Return the [X, Y] coordinate for the center point of the cell that contains the specified text.  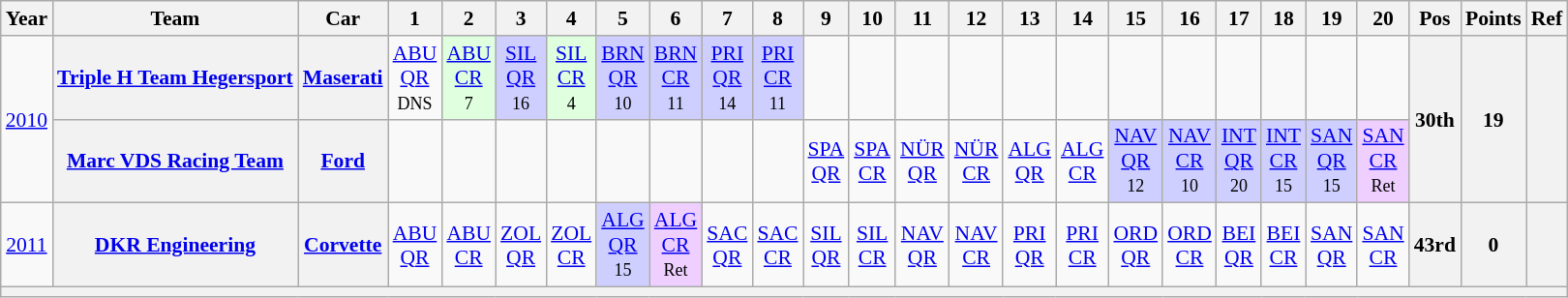
14 [1082, 18]
Team [175, 18]
PRIQR14 [727, 77]
9 [827, 18]
13 [1029, 18]
4 [571, 18]
17 [1239, 18]
BEICR [1283, 246]
ABUQRDNS [415, 77]
Car [343, 18]
6 [676, 18]
SILCR [872, 246]
ORDCR [1190, 246]
Triple H Team Hegersport [175, 77]
PRICR [1082, 246]
ZOLCR [571, 246]
8 [777, 18]
Marc VDS Racing Team [175, 161]
SACCR [777, 246]
SACQR [727, 246]
INTQR20 [1239, 161]
NÜRCR [977, 161]
ABUCR7 [468, 77]
BRNCR11 [676, 77]
NAVCR [977, 246]
Year [27, 18]
20 [1382, 18]
Ref [1547, 18]
PRICR11 [777, 77]
NÜRQR [922, 161]
7 [727, 18]
16 [1190, 18]
NAVCR10 [1190, 161]
SILCR4 [571, 77]
15 [1135, 18]
PRIQR [1029, 246]
SANQR [1332, 246]
DKR Engineering [175, 246]
11 [922, 18]
SILQR16 [521, 77]
18 [1283, 18]
BRNQR10 [623, 77]
NAVQR [922, 246]
10 [872, 18]
SANQR15 [1332, 161]
SANCR [1382, 246]
ORDQR [1135, 246]
ABUCR [468, 246]
Corvette [343, 246]
SILQR [827, 246]
ALGQR15 [623, 246]
2 [468, 18]
Maserati [343, 77]
ZOLQR [521, 246]
5 [623, 18]
NAVQR12 [1135, 161]
ABUQR [415, 246]
0 [1493, 246]
SPACR [872, 161]
ALGCR [1082, 161]
ALGQR [1029, 161]
BEIQR [1239, 246]
SPAQR [827, 161]
SANCRRet [1382, 161]
ALGCRRet [676, 246]
Pos [1434, 18]
Points [1493, 18]
INTCR15 [1283, 161]
12 [977, 18]
1 [415, 18]
2010 [27, 120]
3 [521, 18]
Ford [343, 161]
2011 [27, 246]
43rd [1434, 246]
30th [1434, 120]
